Provide the (X, Y) coordinate of the cell's center where the given text is located.  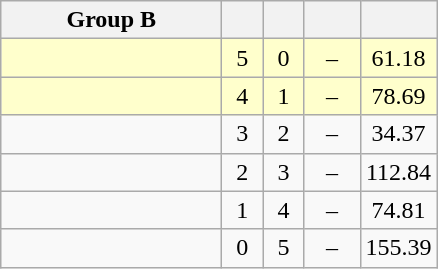
61.18 (398, 58)
155.39 (398, 248)
Group B (112, 20)
34.37 (398, 134)
78.69 (398, 96)
74.81 (398, 210)
112.84 (398, 172)
